Determine the (x, y) coordinate at the center of the cell enclosing the given text.  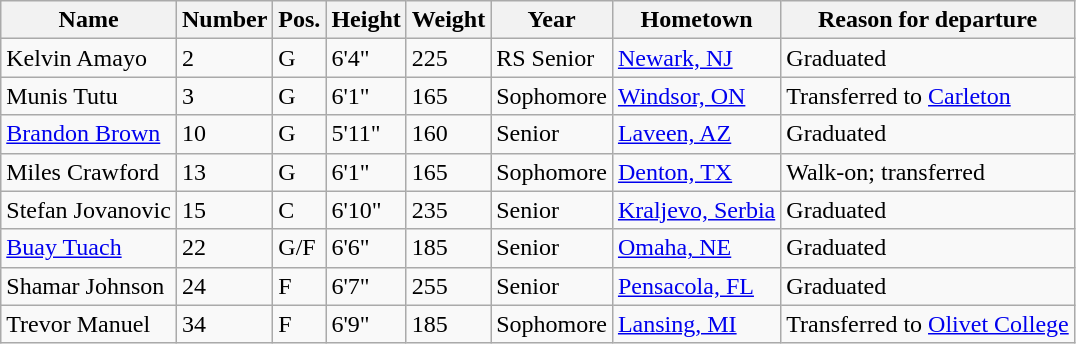
RS Senior (552, 58)
Pensacola, FL (696, 286)
C (300, 210)
15 (224, 210)
6'6" (366, 248)
225 (448, 58)
Transferred to Carleton (928, 96)
6'4" (366, 58)
Reason for departure (928, 20)
Miles Crawford (89, 172)
Transferred to Olivet College (928, 324)
2 (224, 58)
Pos. (300, 20)
Shamar Johnson (89, 286)
3 (224, 96)
Kraljevo, Serbia (696, 210)
Denton, TX (696, 172)
Year (552, 20)
Walk-on; transferred (928, 172)
Trevor Manuel (89, 324)
34 (224, 324)
235 (448, 210)
Kelvin Amayo (89, 58)
Number (224, 20)
24 (224, 286)
Height (366, 20)
160 (448, 134)
13 (224, 172)
6'9" (366, 324)
6'7" (366, 286)
255 (448, 286)
5'11" (366, 134)
Laveen, AZ (696, 134)
Brandon Brown (89, 134)
Lansing, MI (696, 324)
G/F (300, 248)
10 (224, 134)
Buay Tuach (89, 248)
Windsor, ON (696, 96)
Omaha, NE (696, 248)
Newark, NJ (696, 58)
6'10" (366, 210)
Stefan Jovanovic (89, 210)
22 (224, 248)
Munis Tutu (89, 96)
Name (89, 20)
Weight (448, 20)
Hometown (696, 20)
